Return (X, Y) of the center of cell containing provided text 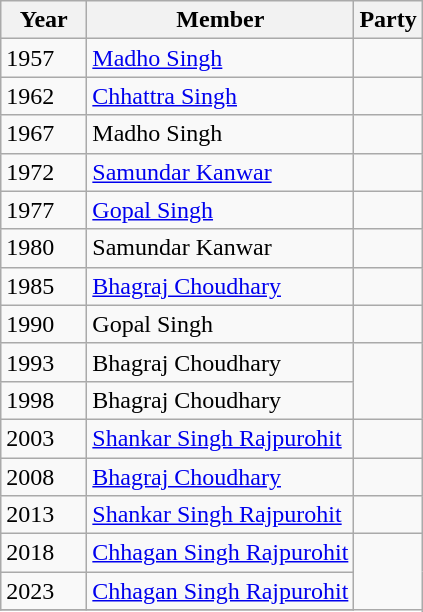
2018 (44, 553)
1990 (44, 324)
1985 (44, 286)
1967 (44, 134)
2008 (44, 477)
Chhattra Singh (220, 96)
2013 (44, 515)
1998 (44, 400)
Party (388, 20)
Member (220, 20)
Year (44, 20)
2023 (44, 591)
1957 (44, 58)
1977 (44, 210)
1993 (44, 362)
1980 (44, 248)
2003 (44, 438)
1962 (44, 96)
1972 (44, 172)
